Identify which cell holds the provided text, then report its (x, y) central coordinate. 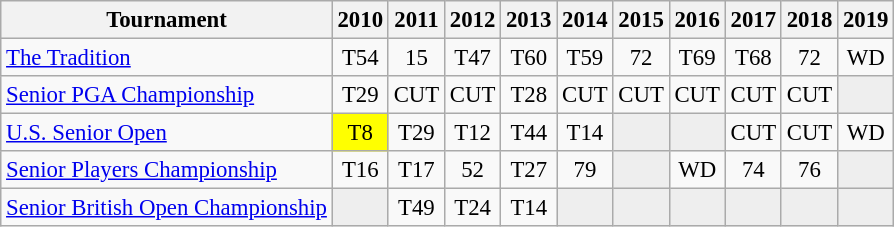
76 (809, 170)
15 (416, 58)
Tournament (166, 20)
U.S. Senior Open (166, 133)
2014 (585, 20)
2017 (753, 20)
T59 (585, 58)
The Tradition (166, 58)
Senior PGA Championship (166, 95)
T17 (416, 170)
2013 (529, 20)
T54 (360, 58)
2018 (809, 20)
74 (753, 170)
T28 (529, 95)
T8 (360, 133)
T12 (472, 133)
T60 (529, 58)
T69 (697, 58)
Senior Players Championship (166, 170)
T16 (360, 170)
T27 (529, 170)
2019 (866, 20)
2010 (360, 20)
79 (585, 170)
T49 (416, 208)
2012 (472, 20)
T24 (472, 208)
T47 (472, 58)
2015 (641, 20)
T44 (529, 133)
52 (472, 170)
2011 (416, 20)
2016 (697, 20)
T68 (753, 58)
Senior British Open Championship (166, 208)
